Extract the (X, Y) coordinate from the center of the cell holding the provided text.  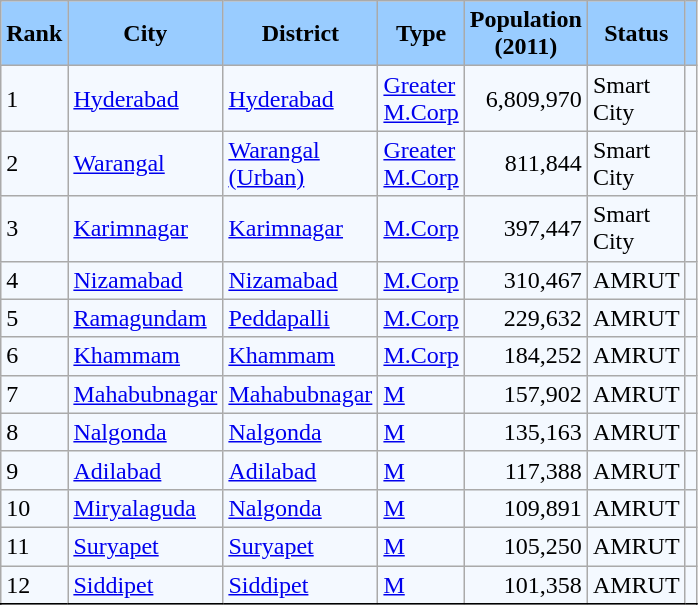
105,250 (526, 546)
6,809,970 (526, 98)
229,632 (526, 318)
12 (34, 585)
117,388 (526, 470)
811,844 (526, 164)
157,902 (526, 394)
Type (421, 34)
City (146, 34)
5 (34, 318)
2 (34, 164)
Peddapalli (300, 318)
7 (34, 394)
4 (34, 280)
Rank (34, 34)
1 (34, 98)
Warangal (Urban) (300, 164)
135,163 (526, 432)
11 (34, 546)
9 (34, 470)
6 (34, 356)
Status (636, 34)
3 (34, 228)
8 (34, 432)
Population (2011) (526, 34)
397,447 (526, 228)
184,252 (526, 356)
10 (34, 508)
310,467 (526, 280)
Ramagundam (146, 318)
101,358 (526, 585)
Miryalaguda (146, 508)
109,891 (526, 508)
District (300, 34)
Warangal (146, 164)
